Identify which cell holds the provided text, then report its (X, Y) central coordinate. 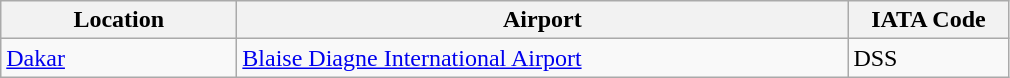
Blaise Diagne International Airport (542, 58)
Dakar (119, 58)
Airport (542, 20)
DSS (928, 58)
IATA Code (928, 20)
Location (119, 20)
